From the cell containing the given text, extract its center point as [x, y] coordinate. 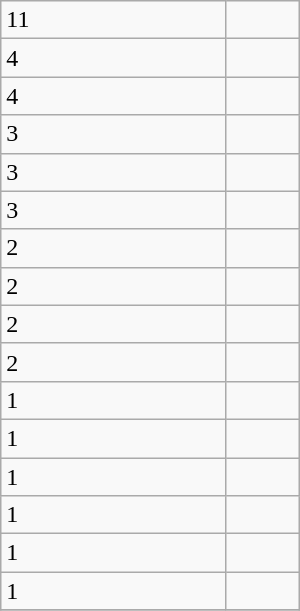
11 [114, 20]
